Provide the (X, Y) coordinate of the cell's center where the given text is located.  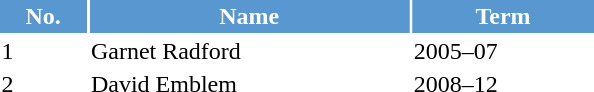
1 (43, 51)
No. (43, 16)
2005–07 (503, 51)
Name (249, 16)
Garnet Radford (249, 51)
Term (503, 16)
